Scan for the cell matching the given text and deliver its (x, y) coordinate at center. 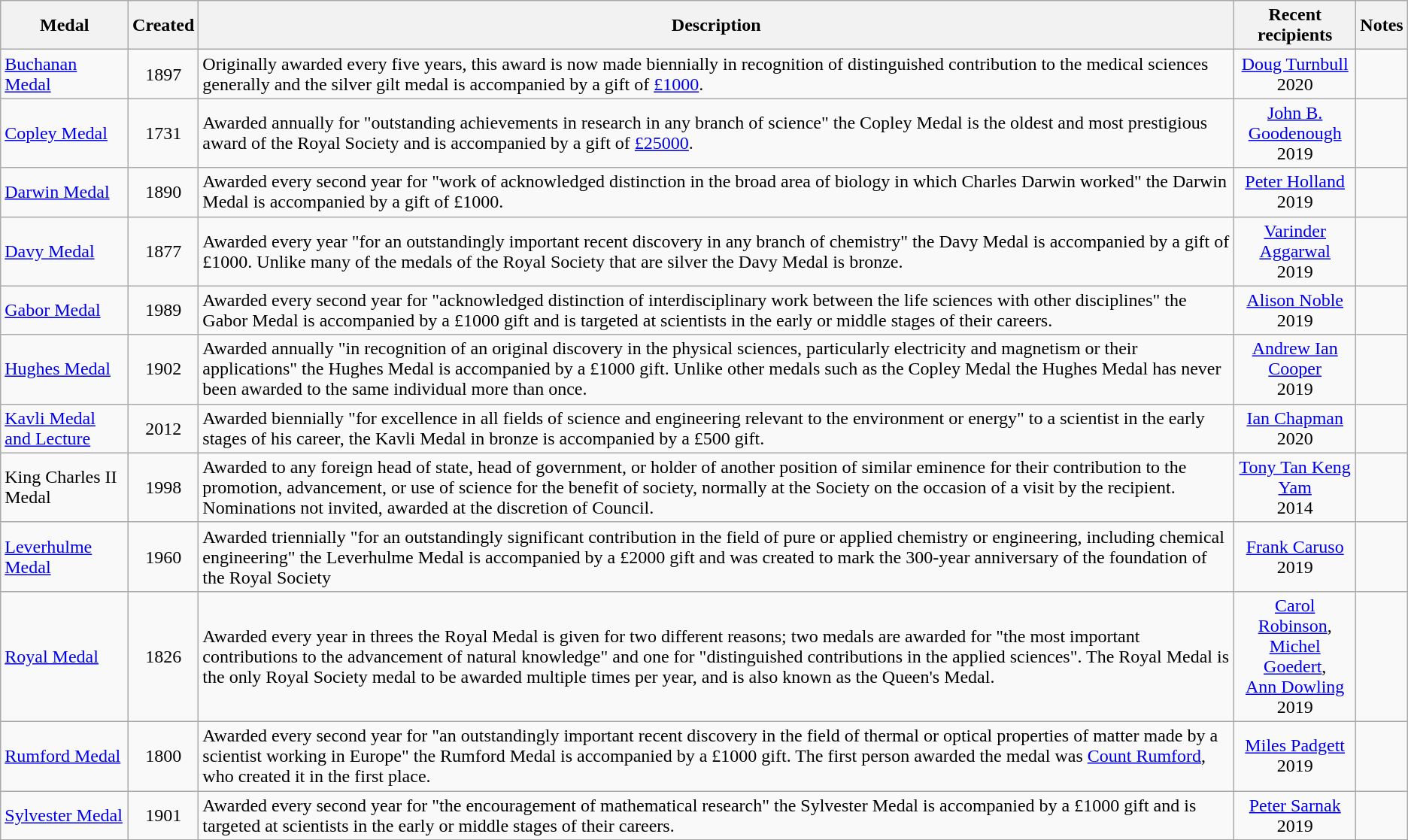
1901 (164, 815)
Doug Turnbull 2020 (1295, 74)
Andrew Ian Cooper 2019 (1295, 369)
Sylvester Medal (65, 815)
Davy Medal (65, 251)
1902 (164, 369)
1800 (164, 756)
1890 (164, 193)
Notes (1382, 26)
Royal Medal (65, 656)
Miles Padgett 2019 (1295, 756)
Peter Sarnak 2019 (1295, 815)
John B. Goodenough 2019 (1295, 133)
1826 (164, 656)
1897 (164, 74)
Darwin Medal (65, 193)
Carol Robinson, Michel Goedert,Ann Dowling2019 (1295, 656)
Buchanan Medal (65, 74)
Frank Caruso 2019 (1295, 556)
King Charles II Medal (65, 487)
1731 (164, 133)
Description (716, 26)
1960 (164, 556)
Copley Medal (65, 133)
Hughes Medal (65, 369)
1998 (164, 487)
1877 (164, 251)
Varinder Aggarwal 2019 (1295, 251)
Recent recipients (1295, 26)
2012 (164, 429)
Tony Tan Keng Yam 2014 (1295, 487)
Peter Holland 2019 (1295, 193)
Leverhulme Medal (65, 556)
Kavli Medal and Lecture (65, 429)
Rumford Medal (65, 756)
1989 (164, 310)
Alison Noble 2019 (1295, 310)
Created (164, 26)
Gabor Medal (65, 310)
Ian Chapman 2020 (1295, 429)
Medal (65, 26)
